Locate the cell with the specified text and output its (x, y) center coordinate. 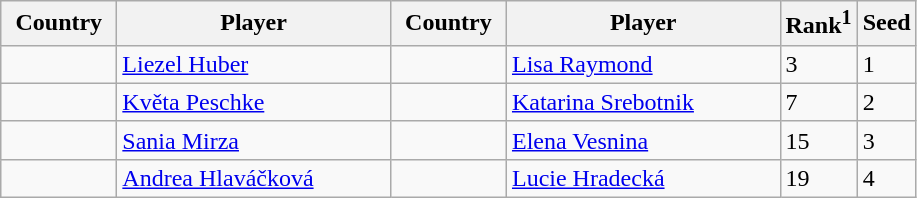
Lisa Raymond (643, 64)
19 (818, 178)
4 (886, 178)
Liezel Huber (254, 64)
Květa Peschke (254, 102)
Sania Mirza (254, 140)
Lucie Hradecká (643, 178)
Elena Vesnina (643, 140)
7 (818, 102)
Rank1 (818, 24)
15 (818, 140)
Seed (886, 24)
1 (886, 64)
2 (886, 102)
Andrea Hlaváčková (254, 178)
Katarina Srebotnik (643, 102)
